Search for the cell housing the specified text and yield its (x, y) center coordinate. 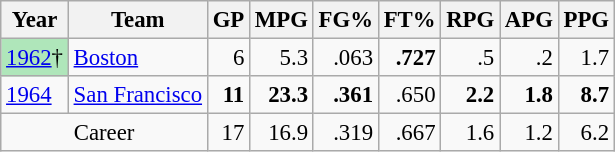
1.8 (530, 95)
Career (104, 133)
6 (228, 58)
.667 (410, 133)
2.2 (470, 95)
.650 (410, 95)
PPG (586, 20)
FT% (410, 20)
.361 (346, 95)
17 (228, 133)
APG (530, 20)
.2 (530, 58)
1962† (35, 58)
8.7 (586, 95)
.727 (410, 58)
23.3 (282, 95)
Year (35, 20)
1.2 (530, 133)
.319 (346, 133)
1964 (35, 95)
1.7 (586, 58)
Team (138, 20)
.5 (470, 58)
1.6 (470, 133)
San Francisco (138, 95)
11 (228, 95)
GP (228, 20)
.063 (346, 58)
16.9 (282, 133)
RPG (470, 20)
Boston (138, 58)
5.3 (282, 58)
MPG (282, 20)
FG% (346, 20)
6.2 (586, 133)
